Capture the cell that displays the provided text and extract its [X, Y] central coordinate. 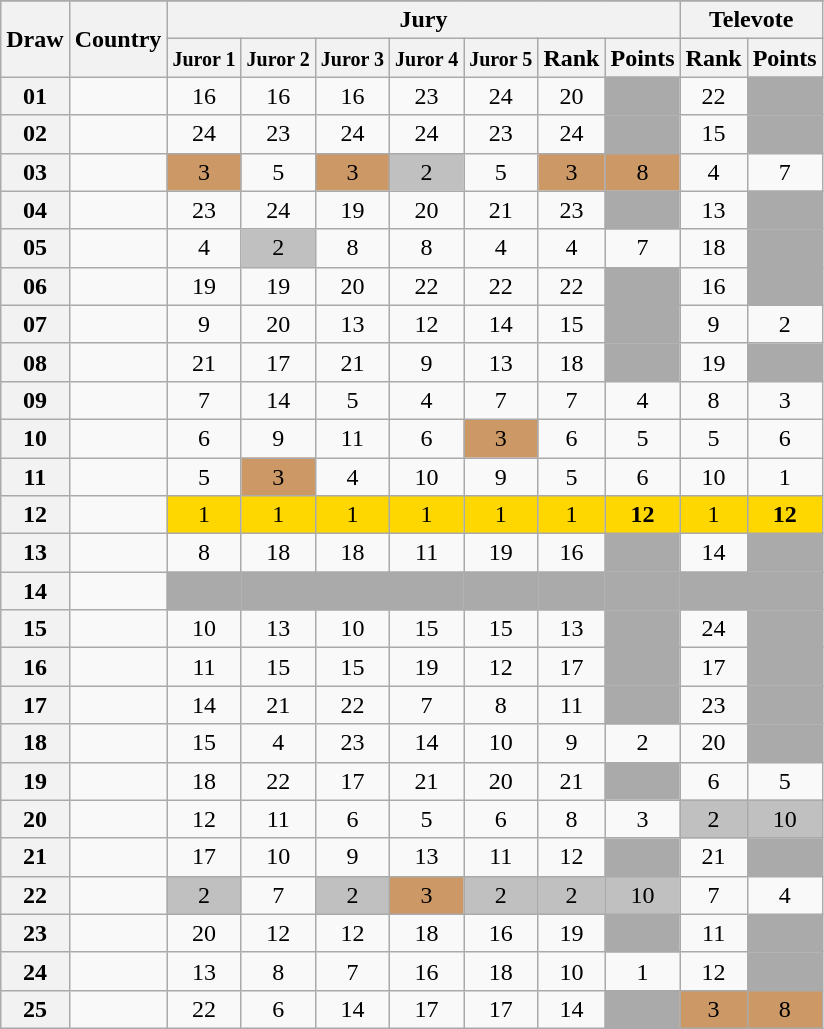
09 [35, 400]
04 [35, 210]
Jury [424, 20]
Juror 4 [426, 58]
08 [35, 362]
05 [35, 248]
Juror 5 [501, 58]
Televote [751, 20]
03 [35, 172]
Country [118, 39]
Draw [35, 39]
02 [35, 134]
07 [35, 324]
06 [35, 286]
25 [35, 1009]
01 [35, 96]
Juror 1 [204, 58]
Juror 3 [352, 58]
Juror 2 [278, 58]
